Return [x, y] of the center of cell containing provided text 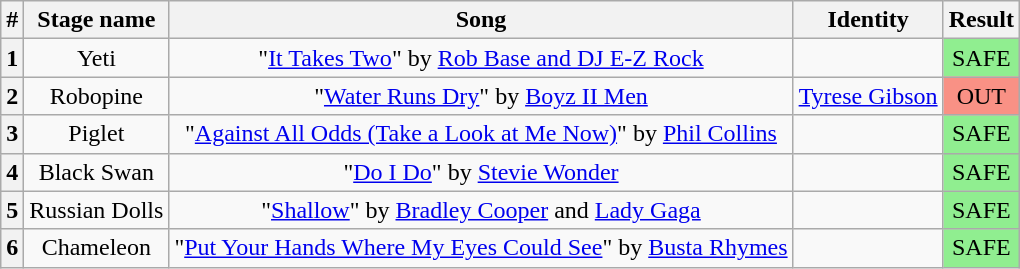
2 [12, 96]
5 [12, 210]
# [12, 20]
OUT [981, 96]
"Do I Do" by Stevie Wonder [481, 172]
6 [12, 248]
"It Takes Two" by Rob Base and DJ E-Z Rock [481, 58]
Chameleon [96, 248]
Identity [868, 20]
3 [12, 134]
Black Swan [96, 172]
"Against All Odds (Take a Look at Me Now)" by Phil Collins [481, 134]
Robopine [96, 96]
Tyrese Gibson [868, 96]
Stage name [96, 20]
Yeti [96, 58]
Song [481, 20]
"Put Your Hands Where My Eyes Could See" by Busta Rhymes [481, 248]
4 [12, 172]
Piglet [96, 134]
"Water Runs Dry" by Boyz II Men [481, 96]
"Shallow" by Bradley Cooper and Lady Gaga [481, 210]
Russian Dolls [96, 210]
Result [981, 20]
1 [12, 58]
